Identify which cell holds the provided text, then report its (X, Y) central coordinate. 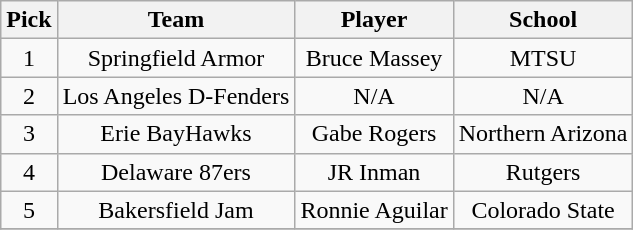
MTSU (543, 58)
Erie BayHawks (176, 134)
3 (29, 134)
2 (29, 96)
Ronnie Aguilar (374, 210)
Bakersfield Jam (176, 210)
Delaware 87ers (176, 172)
School (543, 20)
Team (176, 20)
JR Inman (374, 172)
Gabe Rogers (374, 134)
Northern Arizona (543, 134)
1 (29, 58)
Los Angeles D-Fenders (176, 96)
Pick (29, 20)
4 (29, 172)
Bruce Massey (374, 58)
Springfield Armor (176, 58)
Colorado State (543, 210)
Player (374, 20)
5 (29, 210)
Rutgers (543, 172)
